Locate the cell with the specified text and output its [X, Y] center coordinate. 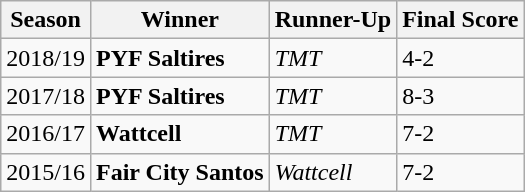
Final Score [460, 20]
2018/19 [46, 58]
2016/17 [46, 134]
2015/16 [46, 172]
Fair City Santos [180, 172]
4-2 [460, 58]
Season [46, 20]
Winner [180, 20]
2017/18 [46, 96]
Runner-Up [333, 20]
8-3 [460, 96]
